Capture the cell that displays the provided text and extract its (X, Y) central coordinate. 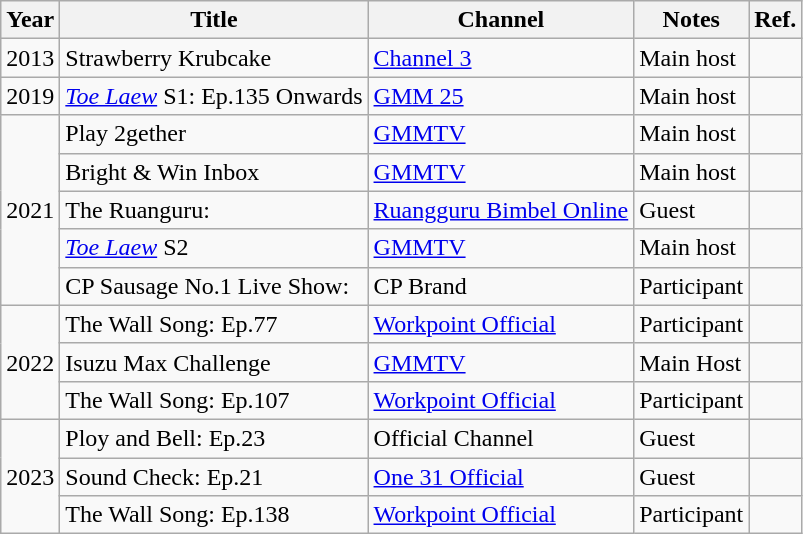
2019 (30, 96)
Official Channel (501, 438)
2021 (30, 210)
Ref. (776, 20)
The Wall Song: Ep.138 (214, 515)
2022 (30, 362)
Notes (692, 20)
Main Host (692, 362)
The Wall Song: Ep.107 (214, 400)
Play 2gether (214, 134)
One 31 Official (501, 477)
CP Sausage No.1 Live Show: (214, 286)
Bright & Win Inbox (214, 172)
Ruangguru Bimbel Online (501, 210)
The Ruanguru: (214, 210)
Title (214, 20)
2023 (30, 476)
Ploy and Bell: Ep.23 (214, 438)
Channel 3 (501, 58)
Year (30, 20)
Strawberry Krubcake (214, 58)
2013 (30, 58)
Toe Laew S1: Ep.135 Onwards (214, 96)
Toe Laew S2 (214, 248)
The Wall Song: Ep.77 (214, 324)
CP Brand (501, 286)
Isuzu Max Challenge (214, 362)
Sound Check: Ep.21 (214, 477)
GMM 25 (501, 96)
Channel (501, 20)
